Search for the cell housing the specified text and yield its [x, y] center coordinate. 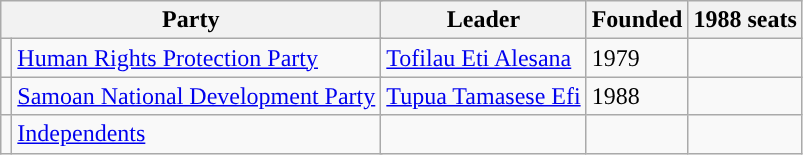
Human Rights Protection Party [196, 58]
Founded [637, 20]
1988 seats [745, 20]
1988 [637, 96]
Party [191, 20]
Independents [196, 134]
Tupua Tamasese Efi [484, 96]
Samoan National Development Party [196, 96]
1979 [637, 58]
Tofilau Eti Alesana [484, 58]
Leader [484, 20]
